Detect which cell encompasses the target text, then output its (X, Y) center coordinate. 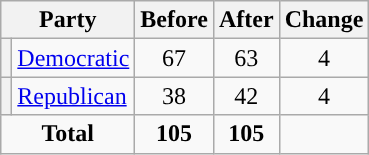
Republican (74, 96)
Party (68, 20)
Before (174, 20)
42 (246, 96)
Change (324, 20)
67 (174, 58)
Democratic (74, 58)
63 (246, 58)
38 (174, 96)
Total (68, 134)
After (246, 20)
